Output the [x, y] coordinate of the center of the cell containing the given text.  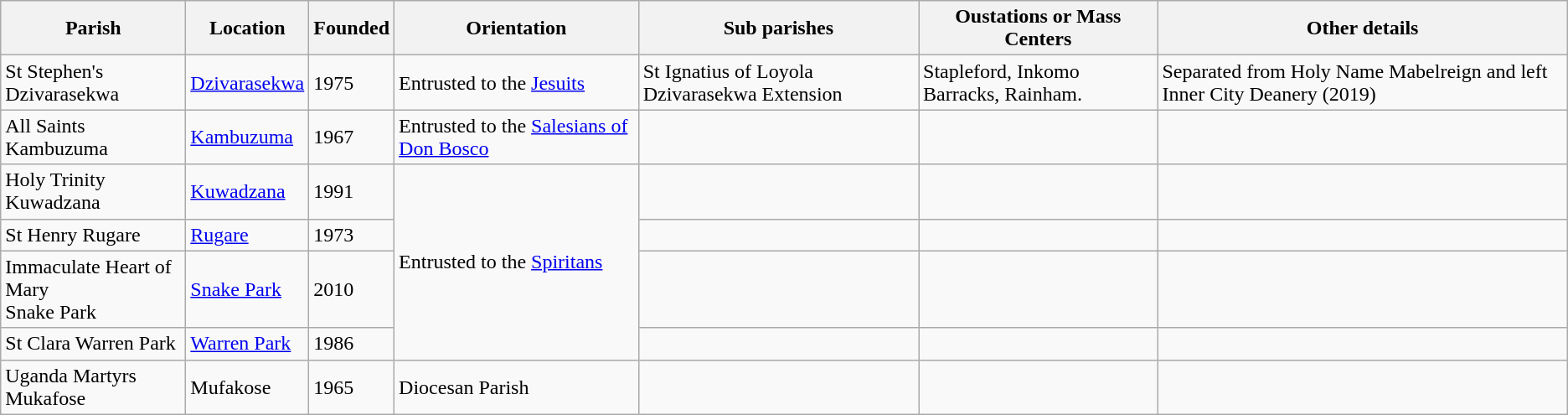
1965 [352, 387]
Holy Trinity Kuwadzana [94, 191]
Diocesan Parish [517, 387]
St Clara Warren Park [94, 344]
All Saints Kambuzuma [94, 137]
Kuwadzana [248, 191]
Warren Park [248, 344]
St Henry Rugare [94, 235]
1986 [352, 344]
1973 [352, 235]
Entrusted to the Spiritans [517, 262]
Dzivarasekwa [248, 82]
Sub parishes [778, 29]
1975 [352, 82]
Kambuzuma [248, 137]
St Ignatius of Loyola Dzivarasekwa Extension [778, 82]
Entrusted to the Jesuits [517, 82]
Immaculate Heart of MarySnake Park [94, 289]
Snake Park [248, 289]
Mufakose [248, 387]
Oustations or Mass Centers [1039, 29]
2010 [352, 289]
Rugare [248, 235]
Entrusted to the Salesians of Don Bosco [517, 137]
1967 [352, 137]
Other details [1362, 29]
St Stephen's Dzivarasekwa [94, 82]
1991 [352, 191]
Stapleford, Inkomo Barracks, Rainham. [1039, 82]
Separated from Holy Name Mabelreign and left Inner City Deanery (2019) [1362, 82]
Location [248, 29]
Parish [94, 29]
Uganda Martyrs Mukafose [94, 387]
Founded [352, 29]
Orientation [517, 29]
